For the text-containing cell, return its midpoint in [x, y] coordinate format. 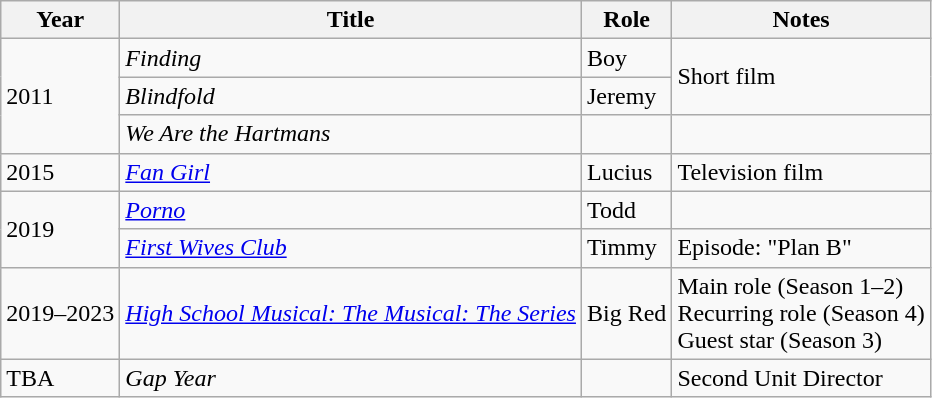
Lucius [626, 172]
Todd [626, 210]
Short film [801, 77]
Second Unit Director [801, 378]
Timmy [626, 248]
2019 [60, 229]
Fan Girl [351, 172]
TBA [60, 378]
Title [351, 20]
We Are the Hartmans [351, 134]
First Wives Club [351, 248]
Episode: "Plan B" [801, 248]
Finding [351, 58]
Jeremy [626, 96]
Notes [801, 20]
Blindfold [351, 96]
High School Musical: The Musical: The Series [351, 313]
Television film [801, 172]
Main role (Season 1–2)Recurring role (Season 4)Guest star (Season 3) [801, 313]
2015 [60, 172]
Big Red [626, 313]
Porno [351, 210]
Year [60, 20]
Gap Year [351, 378]
2019–2023 [60, 313]
Role [626, 20]
Boy [626, 58]
2011 [60, 96]
